Output the [X, Y] coordinate of the center of the cell containing the given text.  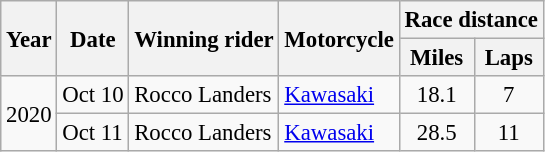
Oct 11 [93, 133]
Laps [508, 58]
Motorcycle [339, 38]
Oct 10 [93, 95]
28.5 [436, 133]
Year [29, 38]
Winning rider [204, 38]
7 [508, 95]
Miles [436, 58]
18.1 [436, 95]
11 [508, 133]
Race distance [471, 20]
Date [93, 38]
2020 [29, 114]
